Scan for the cell matching the given text and deliver its (X, Y) coordinate at center. 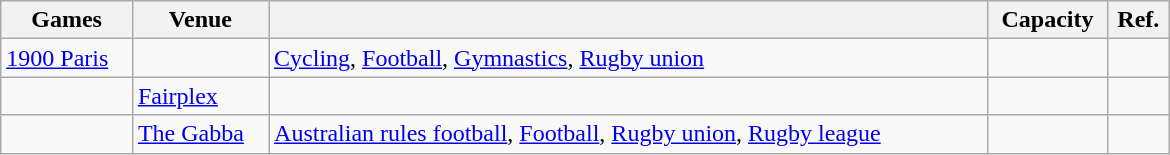
Capacity (1048, 20)
Cycling, Football, Gymnastics, Rugby union (628, 58)
Games (67, 20)
Fairplex (200, 96)
1900 Paris (67, 58)
Australian rules football, Football, Rugby union, Rugby league (628, 134)
Venue (200, 20)
The Gabba (200, 134)
Ref. (1138, 20)
